For the text-containing cell, return its midpoint in [x, y] coordinate format. 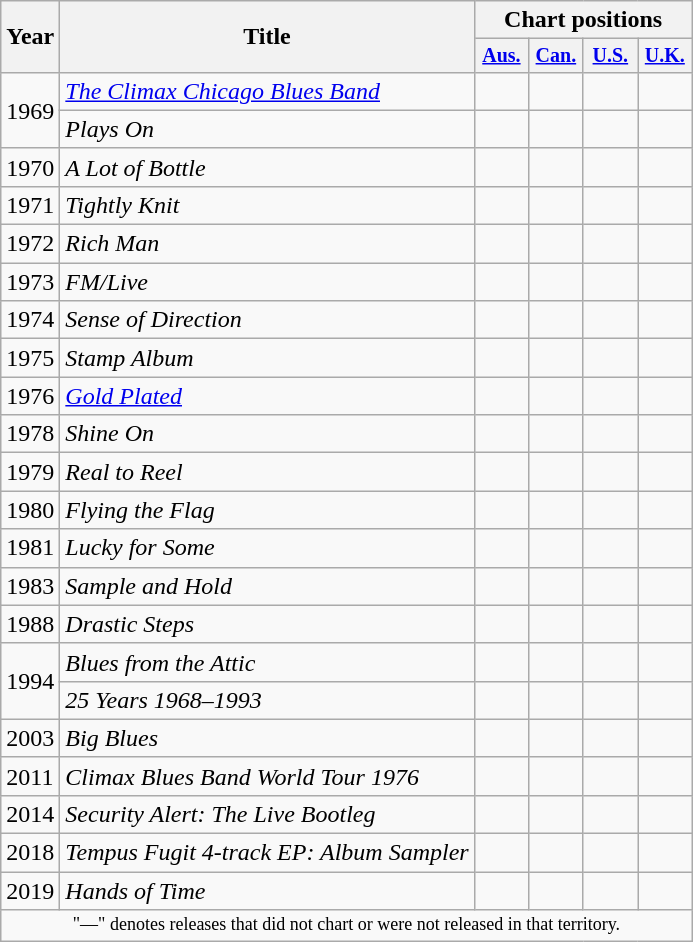
1979 [30, 472]
Climax Blues Band World Tour 1976 [267, 776]
1972 [30, 244]
Blues from the Attic [267, 662]
Rich Man [267, 244]
1980 [30, 510]
Lucky for Some [267, 548]
Sample and Hold [267, 586]
Aus. [501, 56]
Stamp Album [267, 358]
"—" denotes releases that did not chart or were not released in that territory. [346, 926]
2018 [30, 853]
1971 [30, 205]
Tempus Fugit 4-track EP: Album Sampler [267, 853]
1983 [30, 586]
2011 [30, 776]
Plays On [267, 129]
Chart positions [583, 20]
1978 [30, 434]
Big Blues [267, 738]
Year [30, 37]
1973 [30, 282]
Gold Plated [267, 396]
Title [267, 37]
1970 [30, 167]
Drastic Steps [267, 624]
Shine On [267, 434]
Flying the Flag [267, 510]
Can. [556, 56]
The Climax Chicago Blues Band [267, 91]
Real to Reel [267, 472]
2014 [30, 814]
FM/Live [267, 282]
Security Alert: The Live Bootleg [267, 814]
1994 [30, 681]
A Lot of Bottle [267, 167]
2019 [30, 891]
1988 [30, 624]
2003 [30, 738]
1976 [30, 396]
Sense of Direction [267, 320]
1975 [30, 358]
25 Years 1968–1993 [267, 700]
U.K. [665, 56]
1974 [30, 320]
U.S. [610, 56]
1969 [30, 110]
Tightly Knit [267, 205]
1981 [30, 548]
Hands of Time [267, 891]
